Capture the cell that displays the provided text and extract its (x, y) central coordinate. 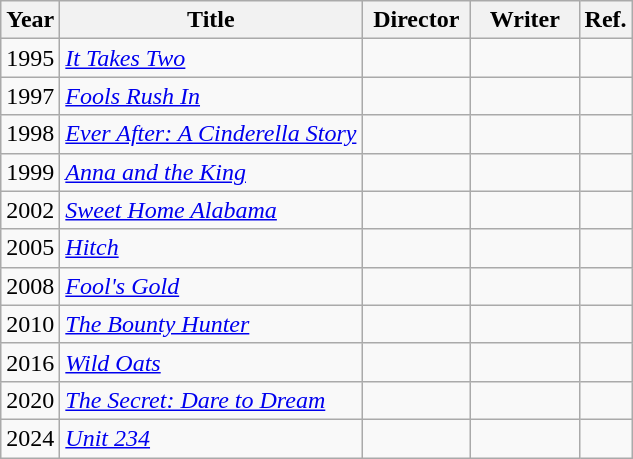
Wild Oats (211, 362)
The Secret: Dare to Dream (211, 400)
Ever After: A Cinderella Story (211, 134)
1995 (30, 58)
Fools Rush In (211, 96)
Fool's Gold (211, 286)
It Takes Two (211, 58)
Sweet Home Alabama (211, 210)
Year (30, 20)
2008 (30, 286)
Director (416, 20)
Writer (526, 20)
2016 (30, 362)
Ref. (606, 20)
1997 (30, 96)
Anna and the King (211, 172)
Unit 234 (211, 438)
Title (211, 20)
Hitch (211, 248)
2005 (30, 248)
The Bounty Hunter (211, 324)
2020 (30, 400)
1998 (30, 134)
2002 (30, 210)
2010 (30, 324)
1999 (30, 172)
2024 (30, 438)
